Return (x, y) of the center of cell containing provided text 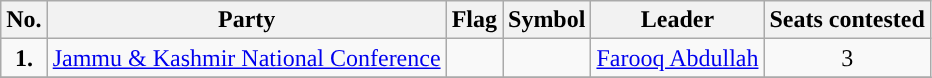
No. (24, 20)
Farooq Abdullah (678, 58)
Party (246, 20)
Seats contested (847, 20)
Leader (678, 20)
Jammu & Kashmir National Conference (246, 58)
Flag (474, 20)
3 (847, 58)
Symbol (546, 20)
1. (24, 58)
